Output the [X, Y] coordinate of the center of the cell containing the given text.  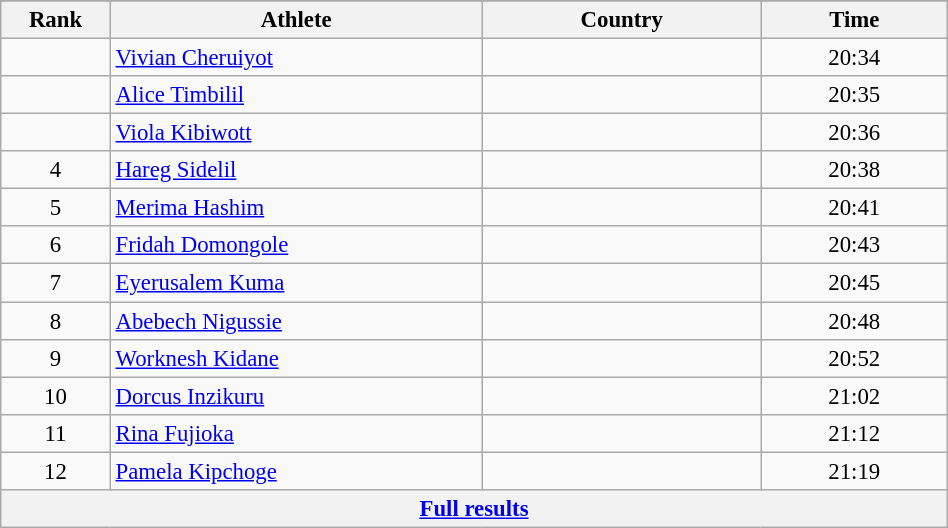
10 [56, 396]
Pamela Kipchoge [296, 471]
20:43 [854, 245]
20:52 [854, 358]
Rank [56, 20]
Alice Timbilil [296, 95]
21:12 [854, 433]
6 [56, 245]
5 [56, 208]
20:34 [854, 58]
Hareg Sidelil [296, 170]
Merima Hashim [296, 208]
20:35 [854, 95]
Athlete [296, 20]
Full results [474, 509]
Dorcus Inzikuru [296, 396]
20:45 [854, 283]
20:36 [854, 133]
Time [854, 20]
Fridah Domongole [296, 245]
Vivian Cheruiyot [296, 58]
Abebech Nigussie [296, 321]
8 [56, 321]
Country [622, 20]
4 [56, 170]
20:48 [854, 321]
11 [56, 433]
20:41 [854, 208]
Viola Kibiwott [296, 133]
Rina Fujioka [296, 433]
12 [56, 471]
Eyerusalem Kuma [296, 283]
9 [56, 358]
7 [56, 283]
Worknesh Kidane [296, 358]
20:38 [854, 170]
21:19 [854, 471]
21:02 [854, 396]
